From the cell containing the given text, extract its center point as [x, y] coordinate. 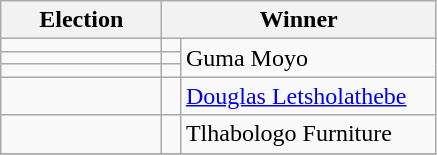
Winner [299, 20]
Election [82, 20]
Guma Moyo [308, 58]
Douglas Letsholathebe [308, 96]
Tlhabologo Furniture [308, 134]
